Provide the (x, y) coordinate of the cell's center where the given text is located.  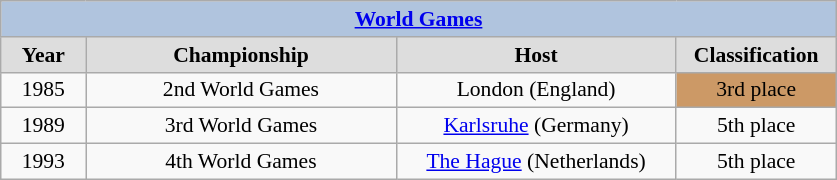
1985 (44, 90)
Karlsruhe (Germany) (536, 126)
1989 (44, 126)
Host (536, 55)
Championship (241, 55)
3rd place (756, 90)
2nd World Games (241, 90)
Classification (756, 55)
London (England) (536, 90)
3rd World Games (241, 126)
The Hague (Netherlands) (536, 162)
World Games (419, 19)
Year (44, 55)
4th World Games (241, 162)
1993 (44, 162)
